Find where the given text appears and provide that cell's center as [X, Y] coordinate. 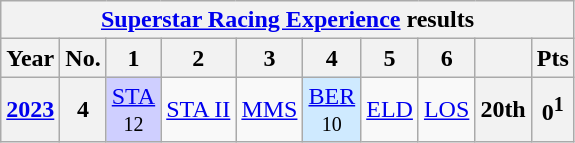
2 [198, 58]
5 [390, 58]
STA II [198, 110]
LOS [446, 110]
No. [83, 58]
20th [503, 110]
6 [446, 58]
ELD [390, 110]
Pts [552, 58]
MMS [270, 110]
01 [552, 110]
1 [133, 58]
3 [270, 58]
Year [30, 58]
BER10 [332, 110]
Superstar Racing Experience results [288, 20]
2023 [30, 110]
STA12 [133, 110]
